Find where the given text appears and provide that cell's center as [x, y] coordinate. 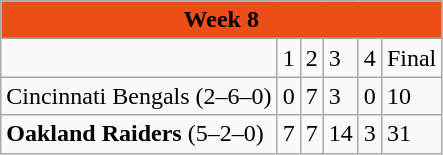
2 [312, 58]
Week 8 [222, 20]
4 [370, 58]
31 [411, 134]
Final [411, 58]
Cincinnati Bengals (2–6–0) [139, 96]
10 [411, 96]
14 [340, 134]
Oakland Raiders (5–2–0) [139, 134]
1 [288, 58]
